Determine the (X, Y) coordinate at the center of the cell enclosing the given text.  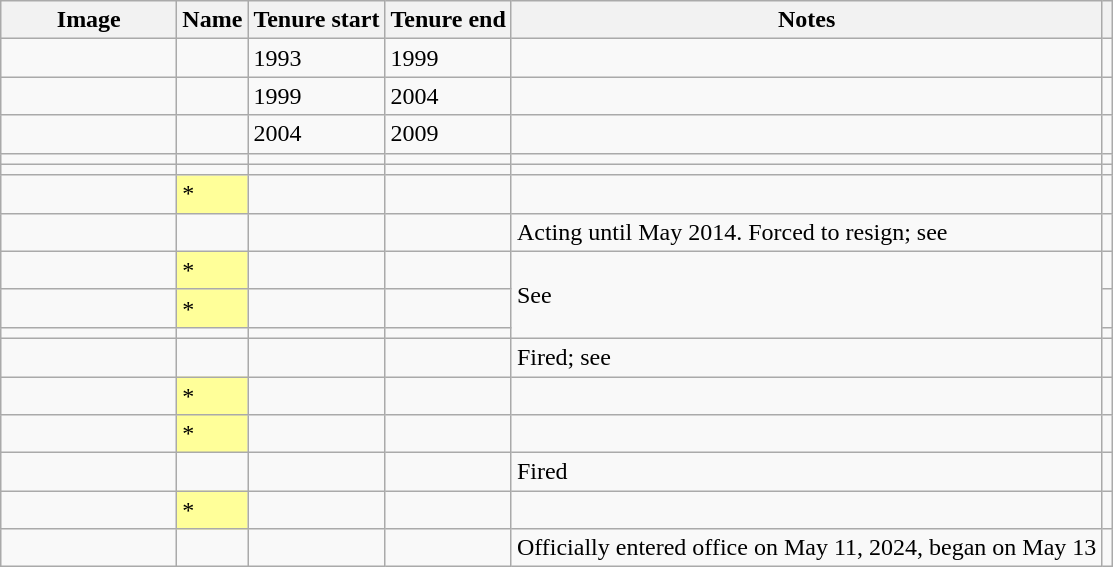
Tenure start (316, 20)
Fired; see (806, 357)
Image (89, 20)
Fired (806, 472)
Officially entered office on May 11, 2024, began on May 13 (806, 548)
Notes (806, 20)
1993 (316, 58)
Tenure end (448, 20)
Name (212, 20)
Acting until May 2014. Forced to resign; see (806, 232)
See (806, 294)
2009 (448, 134)
